Provide the [X, Y] coordinate of the cell's center where the given text is located.  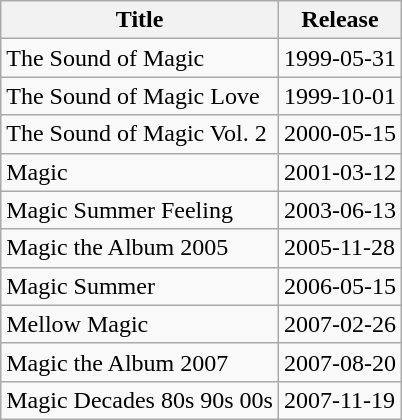
Magic [140, 172]
The Sound of Magic [140, 58]
The Sound of Magic Love [140, 96]
2007-02-26 [340, 324]
2001-03-12 [340, 172]
The Sound of Magic Vol. 2 [140, 134]
Title [140, 20]
Magic the Album 2007 [140, 362]
1999-05-31 [340, 58]
Magic Summer Feeling [140, 210]
Magic Decades 80s 90s 00s [140, 400]
Mellow Magic [140, 324]
2003-06-13 [340, 210]
2007-11-19 [340, 400]
Release [340, 20]
2000-05-15 [340, 134]
2007-08-20 [340, 362]
Magic the Album 2005 [140, 248]
Magic Summer [140, 286]
1999-10-01 [340, 96]
2005-11-28 [340, 248]
2006-05-15 [340, 286]
